Capture the cell that displays the provided text and extract its [X, Y] central coordinate. 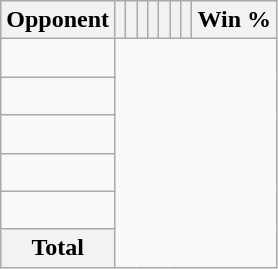
Win % [234, 20]
Total [58, 248]
Opponent [58, 20]
